Pinpoint the cell where the given text exists, returning its [X, Y] midpoint coordinate. 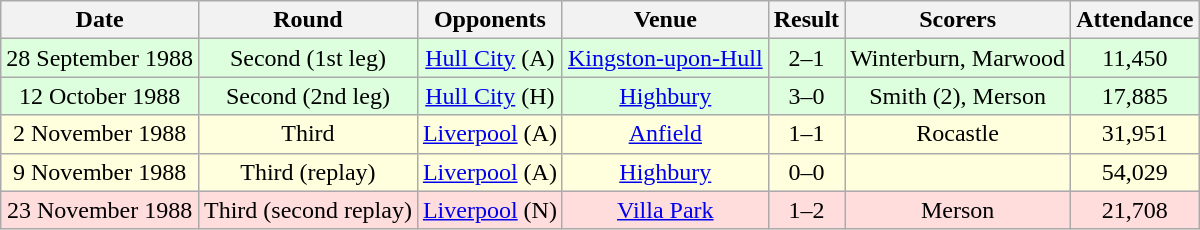
Merson [958, 210]
Opponents [490, 20]
Result [806, 20]
Liverpool (N) [490, 210]
12 October 1988 [100, 96]
Smith (2), Merson [958, 96]
1–2 [806, 210]
Attendance [1135, 20]
Second (1st leg) [308, 58]
9 November 1988 [100, 172]
31,951 [1135, 134]
Anfield [665, 134]
Third (second replay) [308, 210]
3–0 [806, 96]
11,450 [1135, 58]
28 September 1988 [100, 58]
Hull City (A) [490, 58]
Date [100, 20]
17,885 [1135, 96]
Third [308, 134]
Third (replay) [308, 172]
Second (2nd leg) [308, 96]
Villa Park [665, 210]
Hull City (H) [490, 96]
2 November 1988 [100, 134]
Round [308, 20]
2–1 [806, 58]
Kingston-upon-Hull [665, 58]
23 November 1988 [100, 210]
21,708 [1135, 210]
Scorers [958, 20]
1–1 [806, 134]
Venue [665, 20]
54,029 [1135, 172]
Winterburn, Marwood [958, 58]
Rocastle [958, 134]
0–0 [806, 172]
